Find where the given text appears and provide that cell's center as [x, y] coordinate. 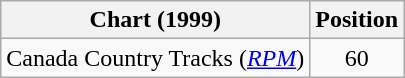
Position [357, 20]
Chart (1999) [156, 20]
60 [357, 58]
Canada Country Tracks (RPM) [156, 58]
